Identify which cell holds the provided text, then report its [X, Y] central coordinate. 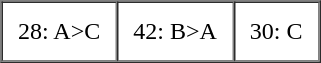
42: B>A [176, 32]
28: A>C [60, 32]
30: C [276, 32]
